Search for the cell housing the specified text and yield its [x, y] center coordinate. 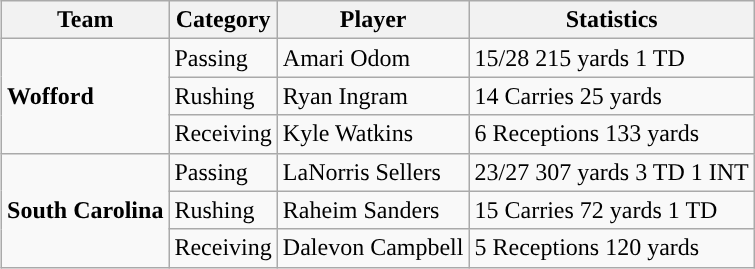
Dalevon Campbell [373, 248]
Ryan Ingram [373, 96]
Statistics [612, 20]
6 Receptions 133 yards [612, 134]
South Carolina [86, 210]
Player [373, 20]
Amari Odom [373, 58]
23/27 307 yards 3 TD 1 INT [612, 172]
Category [223, 20]
Team [86, 20]
14 Carries 25 yards [612, 96]
LaNorris Sellers [373, 172]
Raheim Sanders [373, 210]
5 Receptions 120 yards [612, 248]
Wofford [86, 96]
15 Carries 72 yards 1 TD [612, 210]
15/28 215 yards 1 TD [612, 58]
Kyle Watkins [373, 134]
